Scan for the cell matching the given text and deliver its (X, Y) coordinate at center. 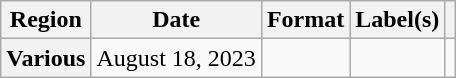
Format (305, 20)
Various (46, 58)
Date (176, 20)
Region (46, 20)
August 18, 2023 (176, 58)
Label(s) (398, 20)
